For the text-containing cell, return its midpoint in [x, y] coordinate format. 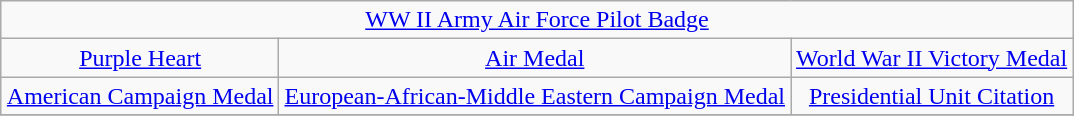
World War II Victory Medal [932, 58]
European-African-Middle Eastern Campaign Medal [535, 96]
Purple Heart [140, 58]
Air Medal [535, 58]
WW II Army Air Force Pilot Badge [536, 20]
Presidential Unit Citation [932, 96]
American Campaign Medal [140, 96]
